For the text-containing cell, return its midpoint in [X, Y] coordinate format. 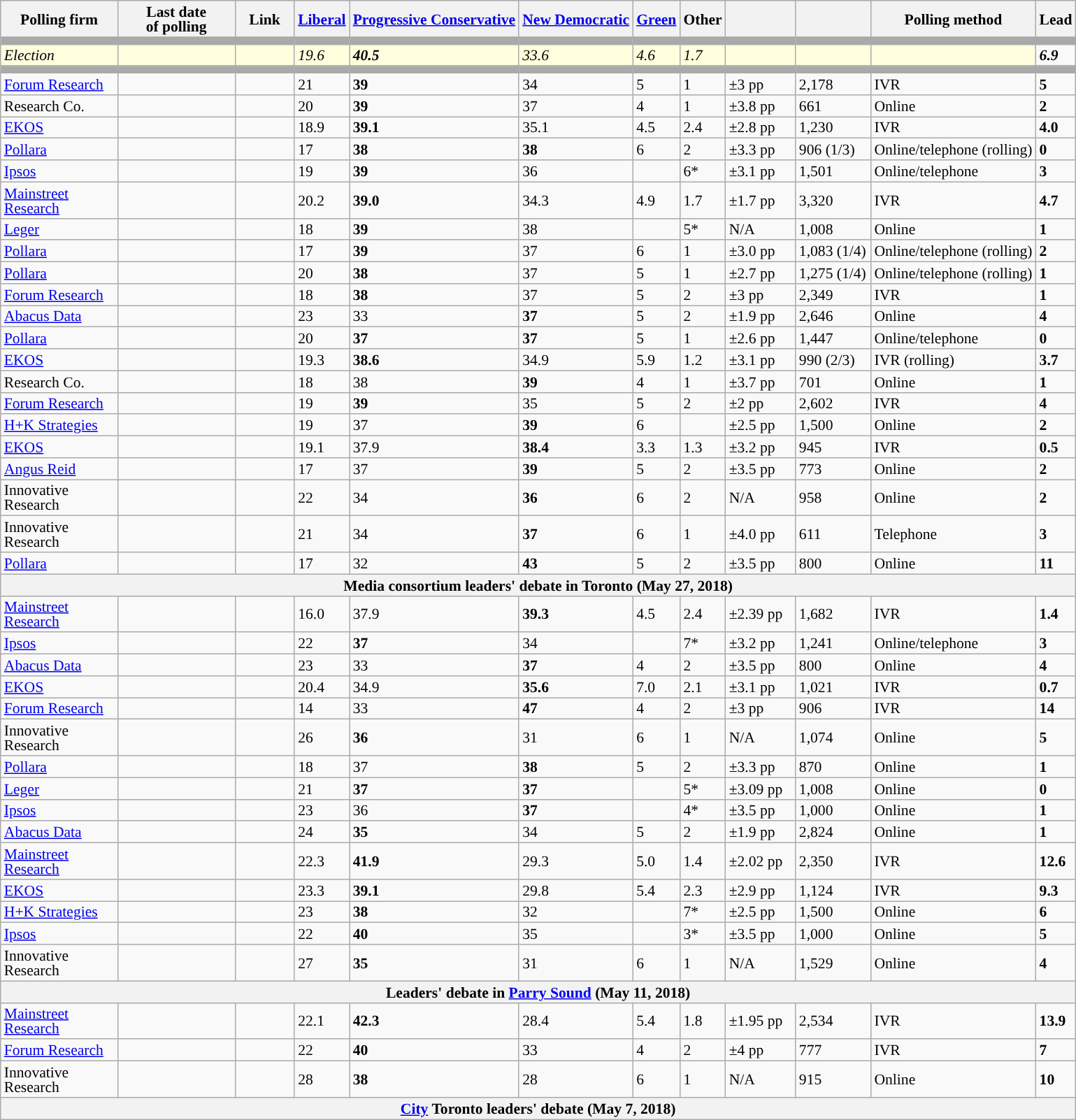
2,178 [833, 84]
1,074 [833, 738]
±3.09 pp [761, 789]
5.9 [656, 359]
±4.0 pp [761, 534]
±2 pp [761, 403]
±1.7 pp [761, 200]
Link [264, 19]
Progressive Conservative [435, 19]
20.2 [322, 200]
1.8 [702, 1021]
35.6 [576, 687]
±2.39 pp [761, 614]
Leaders' debate in Parry Sound (May 11, 2018) [538, 991]
26 [322, 738]
1,529 [833, 963]
Other [702, 19]
41.9 [435, 861]
39.0 [435, 200]
611 [833, 534]
906 (1/3) [833, 150]
29.3 [576, 861]
777 [833, 1050]
915 [833, 1079]
1,021 [833, 687]
40.5 [435, 55]
±1.95 pp [761, 1021]
22.1 [322, 1021]
19.1 [322, 447]
990 (2/3) [833, 359]
2.3 [702, 891]
6* [702, 171]
1,241 [833, 643]
13.9 [1056, 1021]
42.3 [435, 1021]
34.3 [576, 200]
22.3 [322, 861]
Polling firm [59, 19]
±2.8 pp [761, 127]
±2.7 pp [761, 273]
±3.8 pp [761, 106]
2,534 [833, 1021]
Green [656, 19]
Angus Reid [59, 468]
±2.6 pp [761, 338]
20.4 [322, 687]
1,501 [833, 171]
35.1 [576, 127]
1,124 [833, 891]
7 [1056, 1050]
1,083 (1/4) [833, 252]
38.6 [435, 359]
5.0 [656, 861]
Media consortium leaders' debate in Toronto (May 27, 2018) [538, 584]
2,602 [833, 403]
0.5 [1056, 447]
3.7 [1056, 359]
4.0 [1056, 127]
4.7 [1056, 200]
City Toronto leaders' debate (May 7, 2018) [538, 1109]
29.8 [576, 891]
4.9 [656, 200]
IVR (rolling) [953, 359]
2,349 [833, 295]
43 [576, 563]
0.7 [1056, 687]
870 [833, 766]
2,350 [833, 861]
±2.9 pp [761, 891]
11 [1056, 563]
Telephone [953, 534]
2.1 [702, 687]
1,447 [833, 338]
1,230 [833, 127]
10 [1056, 1079]
1,682 [833, 614]
12.6 [1056, 861]
773 [833, 468]
19.6 [322, 55]
39.3 [576, 614]
3.3 [656, 447]
661 [833, 106]
3* [702, 934]
3,320 [833, 200]
47 [576, 709]
23.3 [322, 891]
Lead [1056, 19]
1,275 (1/4) [833, 273]
Last dateof polling [176, 19]
7.0 [656, 687]
19.3 [322, 359]
Liberal [322, 19]
18.9 [322, 127]
906 [833, 709]
38.4 [576, 447]
958 [833, 498]
701 [833, 382]
28.4 [576, 1021]
27 [322, 963]
945 [833, 447]
±2.02 pp [761, 861]
1.3 [702, 447]
±4 pp [761, 1050]
2,646 [833, 316]
6.9 [1056, 55]
4.6 [656, 55]
Election [59, 55]
2,824 [833, 832]
24 [322, 832]
Polling method [953, 19]
1.2 [702, 359]
16.0 [322, 614]
New Democratic [576, 19]
9.3 [1056, 891]
±3.7 pp [761, 382]
4* [702, 810]
±3.0 pp [761, 252]
33.6 [576, 55]
